Return the (x, y) coordinate for the center point of the cell that contains the specified text.  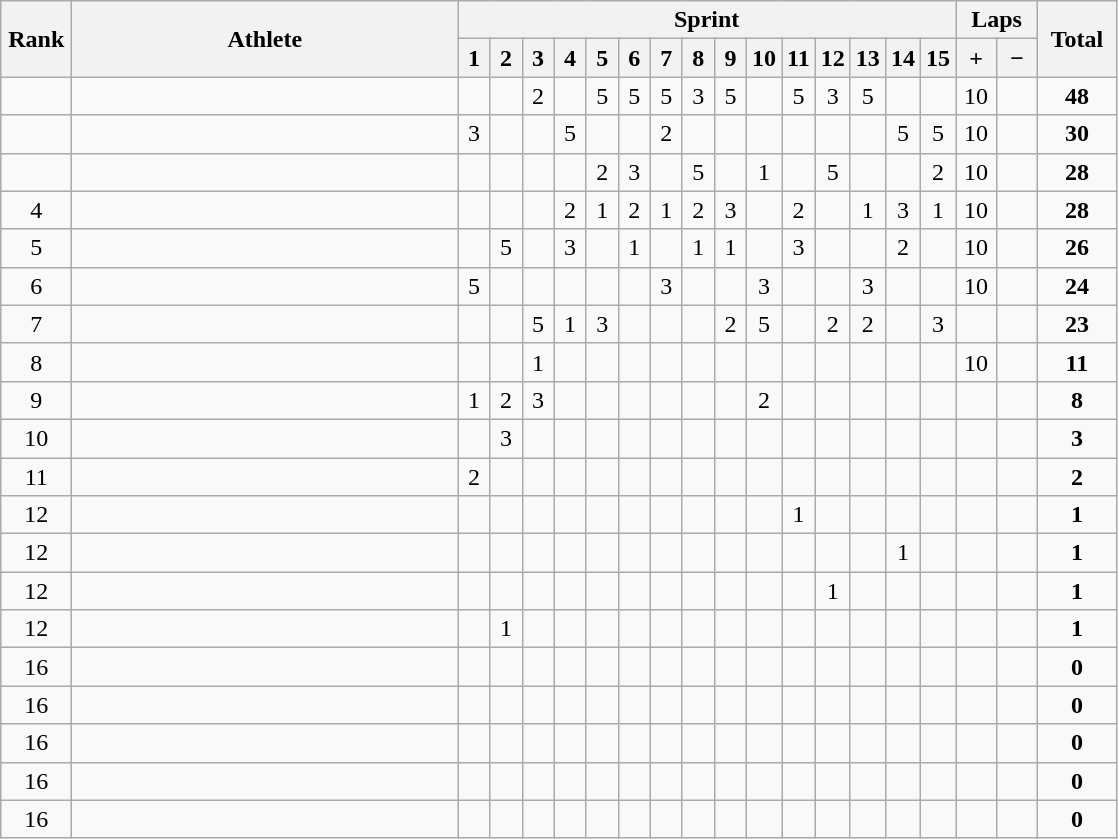
Laps (997, 20)
− (1018, 58)
23 (1078, 324)
13 (868, 58)
Athlete (265, 39)
15 (938, 58)
48 (1078, 96)
14 (902, 58)
Total (1078, 39)
+ (976, 58)
Rank (36, 39)
Sprint (707, 20)
24 (1078, 286)
26 (1078, 248)
30 (1078, 134)
